Search for the cell housing the specified text and yield its (x, y) center coordinate. 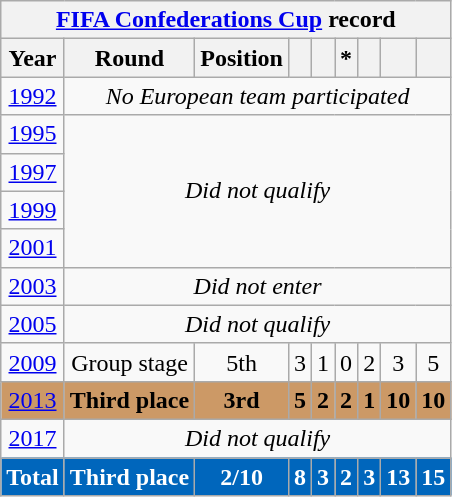
FIFA Confederations Cup record (226, 20)
0 (346, 362)
13 (398, 477)
Round (129, 58)
1995 (33, 134)
Position (242, 58)
2005 (33, 324)
1999 (33, 210)
2013 (33, 400)
Did not enter (258, 286)
2009 (33, 362)
5th (242, 362)
No European team participated (258, 96)
Year (33, 58)
1992 (33, 96)
Group stage (129, 362)
2001 (33, 248)
Total (33, 477)
8 (300, 477)
2003 (33, 286)
15 (434, 477)
* (346, 58)
3rd (242, 400)
1997 (33, 172)
2/10 (242, 477)
2017 (33, 438)
